From the cell containing the given text, extract its center point as [X, Y] coordinate. 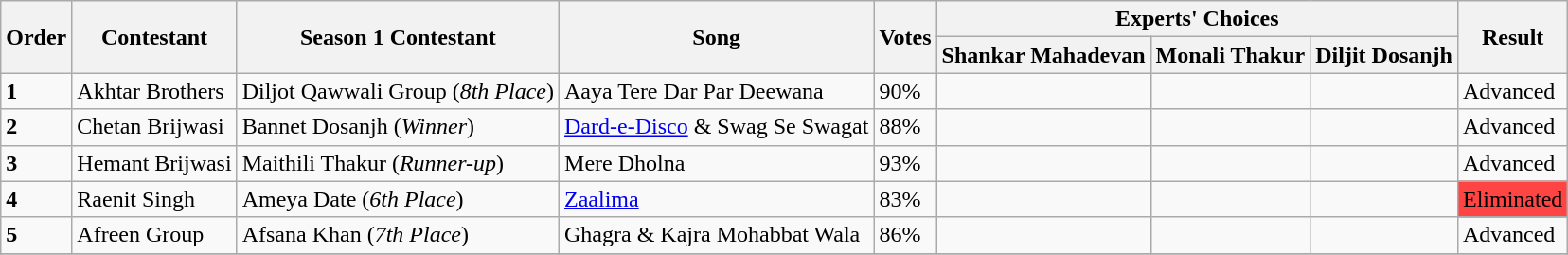
Afsana Khan (7th Place) [398, 235]
Aaya Tere Dar Par Deewana [717, 91]
Dard-e-Disco & Swag Se Swagat [717, 127]
Maithili Thakur (Runner-up) [398, 163]
88% [905, 127]
Contestant [154, 37]
Bannet Dosanjh (Winner) [398, 127]
Season 1 Contestant [398, 37]
Votes [905, 37]
Mere Dholna [717, 163]
Result [1512, 37]
Zaalima [717, 199]
Ameya Date (6th Place) [398, 199]
86% [905, 235]
4 [36, 199]
Monali Thakur [1231, 55]
90% [905, 91]
Diljit Dosanjh [1384, 55]
Akhtar Brothers [154, 91]
Hemant Brijwasi [154, 163]
1 [36, 91]
5 [36, 235]
Shankar Mahadevan [1043, 55]
3 [36, 163]
Raenit Singh [154, 199]
Ghagra & Kajra Mohabbat Wala [717, 235]
Experts' Choices [1197, 19]
Diljot Qawwali Group (8th Place) [398, 91]
2 [36, 127]
Afreen Group [154, 235]
83% [905, 199]
Chetan Brijwasi [154, 127]
93% [905, 163]
Eliminated [1512, 199]
Song [717, 37]
Order [36, 37]
